From the cell containing the given text, extract its center point as [x, y] coordinate. 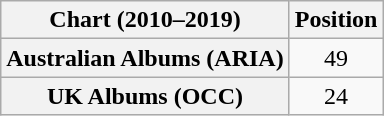
Chart (2010–2019) [145, 20]
24 [336, 96]
Australian Albums (ARIA) [145, 58]
UK Albums (OCC) [145, 96]
49 [336, 58]
Position [336, 20]
